Output the (X, Y) coordinate of the center of the cell containing the given text.  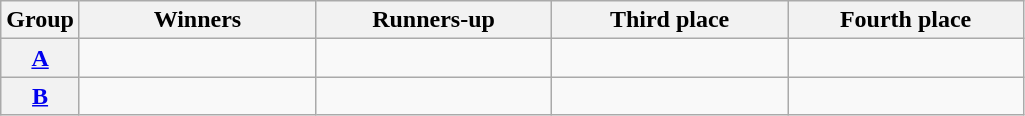
Fourth place (906, 20)
Runners-up (433, 20)
A (40, 58)
Group (40, 20)
B (40, 96)
Third place (670, 20)
Winners (197, 20)
